Provide the (x, y) coordinate of the cell's center where the given text is located.  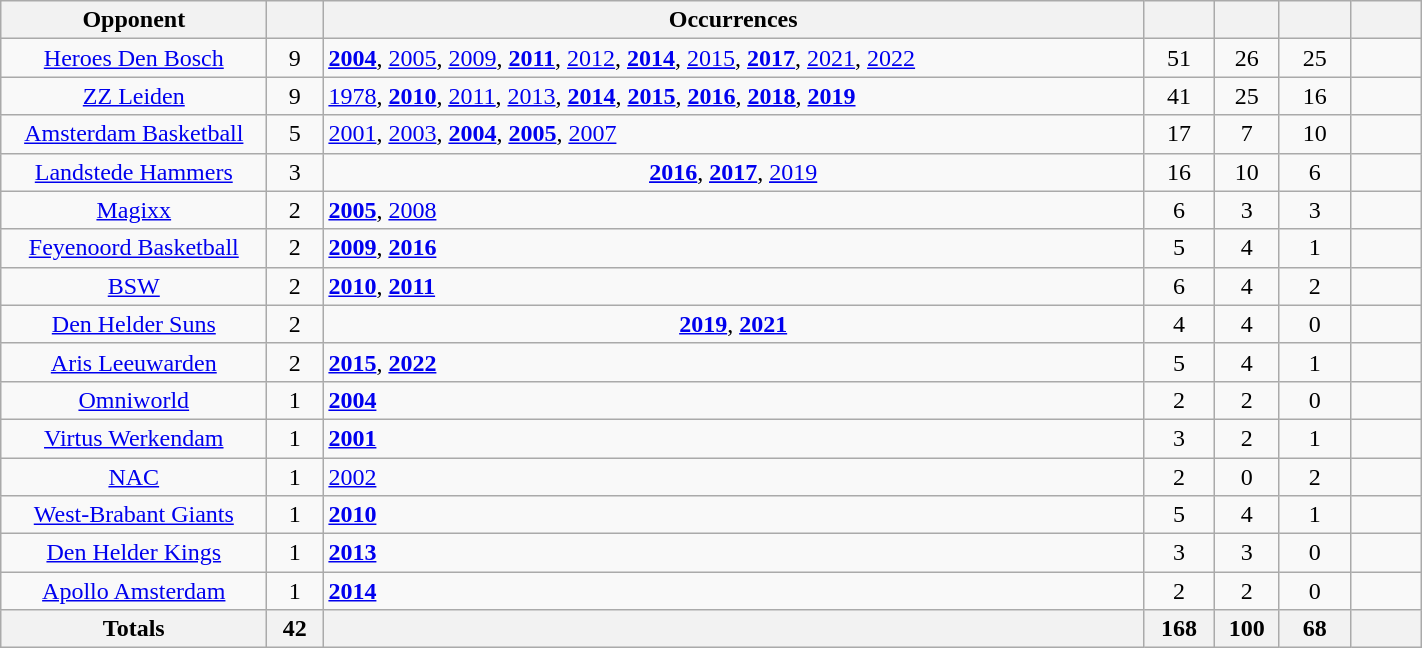
68 (1314, 629)
2004 (734, 400)
Landstede Hammers (134, 172)
2014 (734, 591)
2009, 2016 (734, 248)
2013 (734, 553)
NAC (134, 477)
Feyenoord Basketball (134, 248)
2010, 2011 (734, 286)
2016, 2017, 2019 (734, 172)
Totals (134, 629)
Magixx (134, 210)
168 (1178, 629)
Omniworld (134, 400)
2015, 2022 (734, 362)
Den Helder Suns (134, 324)
ZZ Leiden (134, 96)
2005, 2008 (734, 210)
2010 (734, 515)
100 (1248, 629)
7 (1248, 134)
2019, 2021 (734, 324)
2001, 2003, 2004, 2005, 2007 (734, 134)
17 (1178, 134)
2002 (734, 477)
Occurrences (734, 20)
West-Brabant Giants (134, 515)
26 (1248, 58)
Amsterdam Basketball (134, 134)
Heroes Den Bosch (134, 58)
Aris Leeuwarden (134, 362)
2001 (734, 438)
Virtus Werkendam (134, 438)
Den Helder Kings (134, 553)
Opponent (134, 20)
42 (295, 629)
51 (1178, 58)
Apollo Amsterdam (134, 591)
BSW (134, 286)
2004, 2005, 2009, 2011, 2012, 2014, 2015, 2017, 2021, 2022 (734, 58)
41 (1178, 96)
1978, 2010, 2011, 2013, 2014, 2015, 2016, 2018, 2019 (734, 96)
